Return (X, Y) of the center of cell containing provided text 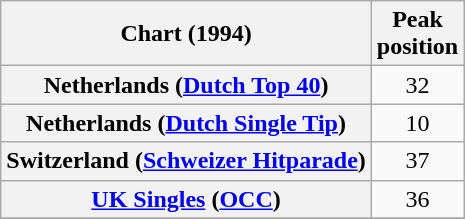
Netherlands (Dutch Single Tip) (186, 123)
32 (417, 85)
Netherlands (Dutch Top 40) (186, 85)
Peakposition (417, 34)
UK Singles (OCC) (186, 199)
37 (417, 161)
Switzerland (Schweizer Hitparade) (186, 161)
Chart (1994) (186, 34)
10 (417, 123)
36 (417, 199)
